Pinpoint the cell where the given text exists, returning its (x, y) midpoint coordinate. 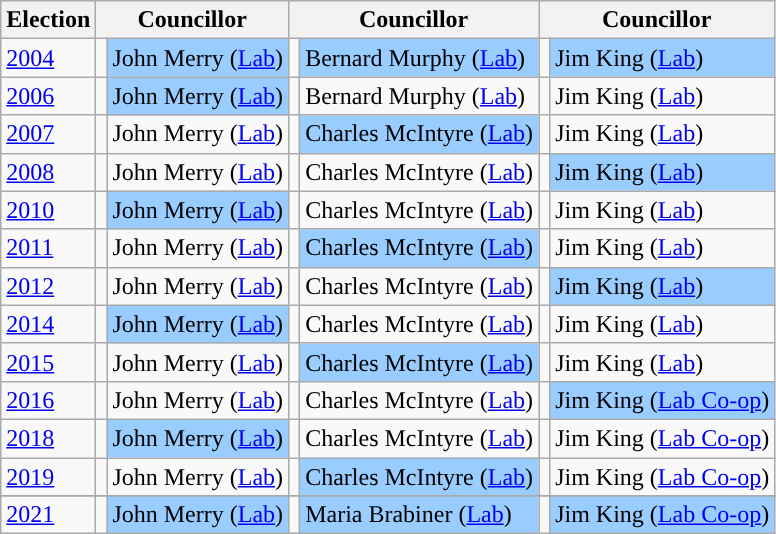
2014 (48, 324)
2018 (48, 438)
2019 (48, 477)
2016 (48, 400)
2008 (48, 172)
Maria Brabiner (Lab) (420, 515)
2011 (48, 248)
2007 (48, 134)
2015 (48, 362)
Election (48, 20)
2004 (48, 58)
2021 (48, 515)
2012 (48, 286)
2006 (48, 96)
2010 (48, 210)
